Pinpoint the cell where the given text exists, returning its [X, Y] midpoint coordinate. 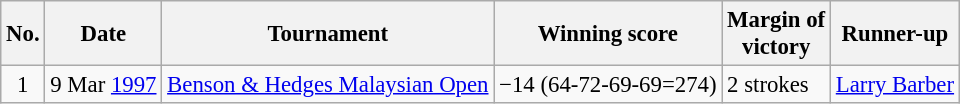
1 [23, 85]
2 strokes [776, 85]
No. [23, 34]
Larry Barber [894, 85]
Margin ofvictory [776, 34]
−14 (64-72-69-69=274) [608, 85]
9 Mar 1997 [104, 85]
Date [104, 34]
Runner-up [894, 34]
Winning score [608, 34]
Tournament [328, 34]
Benson & Hedges Malaysian Open [328, 85]
